Capture the cell that displays the provided text and extract its [x, y] central coordinate. 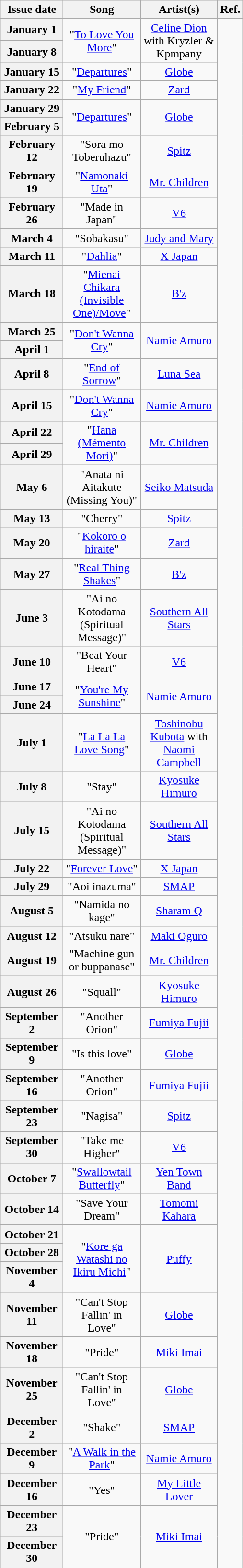
October 14 [32, 1210]
May 6 [32, 487]
Seiko Matsuda [179, 487]
"Hana (Mémento Mori)" [102, 443]
October 21 [32, 1234]
"Aoi inazuma" [102, 887]
"La La La Love Song" [102, 743]
Issue date [32, 10]
August 5 [32, 911]
Celine Dion with Kryzler & Kpmpany [179, 41]
June 24 [32, 705]
July 29 [32, 887]
January 8 [32, 52]
Maki Oguro [179, 936]
July 22 [32, 868]
August 26 [32, 991]
Puffy [179, 1258]
February 12 [32, 151]
February 5 [32, 126]
April 1 [32, 350]
June 17 [32, 687]
"Squall" [102, 991]
Sharam Q [179, 911]
"Machine gun or buppanase" [102, 961]
"Namonaki Uta" [102, 182]
"Save Your Dream" [102, 1210]
December 2 [32, 1428]
April 15 [32, 406]
March 25 [32, 332]
June 3 [32, 618]
December 23 [32, 1521]
Luna Sea [179, 374]
"Dahlia" [102, 256]
"Swallowtail Butterfly" [102, 1178]
"Forever Love" [102, 868]
"Mienai Chikara (Invisible One)/Move" [102, 294]
"Kokoro o hiraite" [102, 543]
November 11 [32, 1315]
"Real Thing Shakes" [102, 574]
August 12 [32, 936]
December 16 [32, 1490]
"Sobakasu" [102, 238]
October 28 [32, 1252]
June 10 [32, 662]
"Yes" [102, 1490]
May 20 [32, 543]
January 29 [32, 108]
"Stay" [102, 787]
"Shake" [102, 1428]
November 18 [32, 1352]
September 23 [32, 1116]
July 15 [32, 831]
"Sora mo Toberuhazu" [102, 151]
October 7 [32, 1178]
February 19 [32, 182]
November 25 [32, 1390]
Ref. [230, 10]
January 1 [32, 30]
"To Love You More" [102, 41]
"Is this love" [102, 1054]
March 4 [32, 238]
"Take me Higher" [102, 1147]
April 8 [32, 374]
September 9 [32, 1054]
September 16 [32, 1085]
Judy and Mary [179, 238]
"Atsuku nare" [102, 936]
"Nagisa" [102, 1116]
"A Walk in the Park" [102, 1458]
"Kore ga Watashi no Ikiru Michi" [102, 1258]
November 4 [32, 1277]
"Made in Japan" [102, 213]
January 15 [32, 72]
May 13 [32, 518]
February 26 [32, 213]
"Beat Your Heart" [102, 662]
Tomomi Kahara [179, 1210]
December 30 [32, 1552]
Toshinobu Kubota with Naomi Campbell [179, 743]
September 30 [32, 1147]
"My Friend" [102, 90]
May 27 [32, 574]
September 2 [32, 1023]
My Little Lover [179, 1490]
January 22 [32, 90]
July 8 [32, 787]
Yen Town Band [179, 1178]
"Namida no kage" [102, 911]
"Anata ni Aitakute (Missing You)" [102, 487]
March 18 [32, 294]
"Cherry" [102, 518]
Song [102, 10]
April 22 [32, 432]
August 19 [32, 961]
December 9 [32, 1458]
"You're My Sunshine" [102, 696]
"End of Sorrow" [102, 374]
March 11 [32, 256]
Artist(s) [179, 10]
July 1 [32, 743]
April 29 [32, 454]
